Return (x, y) of the center of cell containing provided text 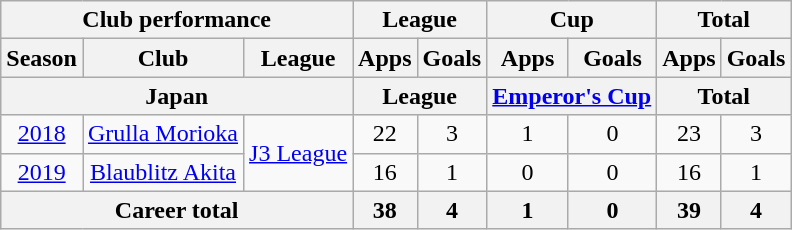
Club (162, 58)
2019 (42, 172)
Grulla Morioka (162, 134)
2018 (42, 134)
Club performance (177, 20)
J3 League (298, 153)
Japan (177, 96)
38 (385, 210)
Cup (572, 20)
Career total (177, 210)
23 (689, 134)
Blaublitz Akita (162, 172)
39 (689, 210)
Season (42, 58)
Emperor's Cup (572, 96)
22 (385, 134)
